Search for the cell housing the specified text and yield its [X, Y] center coordinate. 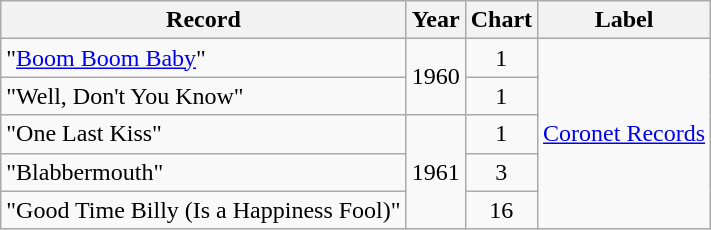
"Blabbermouth" [204, 172]
"One Last Kiss" [204, 134]
1960 [436, 77]
Coronet Records [624, 134]
Year [436, 20]
3 [501, 172]
"Boom Boom Baby" [204, 58]
Chart [501, 20]
"Well, Don't You Know" [204, 96]
16 [501, 210]
Record [204, 20]
Label [624, 20]
1961 [436, 172]
"Good Time Billy (Is a Happiness Fool)" [204, 210]
